Provide the [x, y] coordinate of the cell's center where the given text is located.  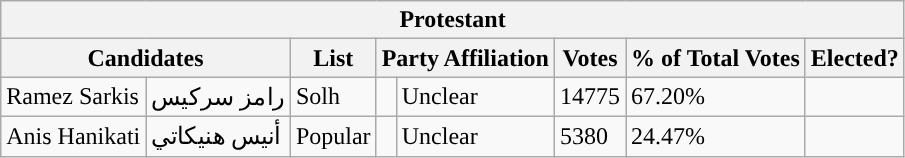
Ramez Sarkis [74, 97]
Elected? [854, 58]
Votes [590, 58]
Candidates [146, 58]
67.20% [716, 97]
Party Affiliation [465, 58]
% of Total Votes [716, 58]
List [333, 58]
14775 [590, 97]
Anis Hanikati [74, 136]
Solh [333, 97]
Popular [333, 136]
5380 [590, 136]
رامز سركيس [218, 97]
24.47% [716, 136]
Protestant [453, 20]
أنيس هنيكاتي [218, 136]
